Output the [X, Y] coordinate of the center of the cell containing the given text.  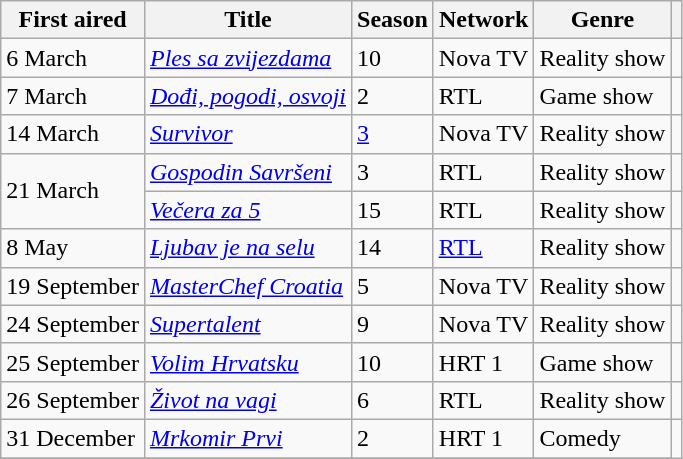
6 March [73, 58]
14 [393, 248]
8 May [73, 248]
7 March [73, 96]
Survivor [248, 134]
15 [393, 210]
Dođi, pogodi, osvoji [248, 96]
Supertalent [248, 324]
Život na vagi [248, 400]
19 September [73, 286]
9 [393, 324]
Season [393, 20]
14 March [73, 134]
31 December [73, 438]
MasterChef Croatia [248, 286]
Title [248, 20]
24 September [73, 324]
Ljubav je na selu [248, 248]
Gospodin Savršeni [248, 172]
Ples sa zvijezdama [248, 58]
Network [484, 20]
6 [393, 400]
25 September [73, 362]
Genre [602, 20]
Večera za 5 [248, 210]
21 March [73, 191]
Mrkomir Prvi [248, 438]
Volim Hrvatsku [248, 362]
5 [393, 286]
26 September [73, 400]
First aired [73, 20]
Comedy [602, 438]
